Return the [x, y] coordinate for the center point of the cell that contains the specified text.  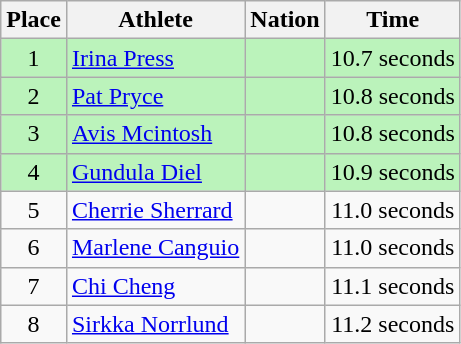
Irina Press [155, 58]
Nation [285, 20]
6 [34, 248]
5 [34, 210]
2 [34, 96]
8 [34, 324]
Chi Cheng [155, 286]
Marlene Canguio [155, 248]
Place [34, 20]
Athlete [155, 20]
Cherrie Sherrard [155, 210]
Time [392, 20]
10.7 seconds [392, 58]
10.9 seconds [392, 172]
Pat Pryce [155, 96]
Sirkka Norrlund [155, 324]
Gundula Diel [155, 172]
4 [34, 172]
11.1 seconds [392, 286]
7 [34, 286]
11.2 seconds [392, 324]
Avis Mcintosh [155, 134]
1 [34, 58]
3 [34, 134]
